Return (X, Y) of the center of cell containing provided text 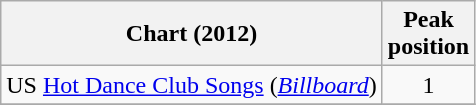
Chart (2012) (192, 34)
Peakposition (428, 34)
1 (428, 85)
US Hot Dance Club Songs (Billboard) (192, 85)
